Capture the cell that displays the provided text and extract its [X, Y] central coordinate. 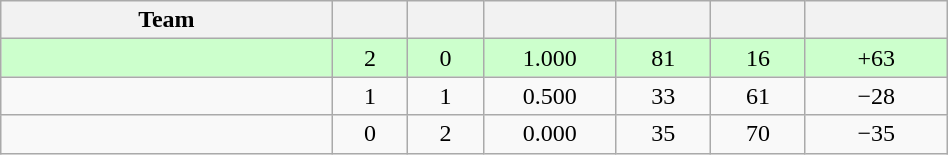
33 [664, 96]
Team [166, 20]
35 [664, 134]
+63 [876, 58]
1.000 [549, 58]
−35 [876, 134]
61 [758, 96]
0.000 [549, 134]
81 [664, 58]
16 [758, 58]
−28 [876, 96]
70 [758, 134]
0.500 [549, 96]
